Capture the cell that displays the provided text and extract its (x, y) central coordinate. 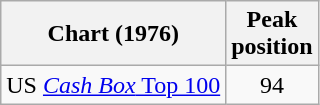
Chart (1976) (114, 34)
US Cash Box Top 100 (114, 85)
Peakposition (272, 34)
94 (272, 85)
